For the text-containing cell, return its midpoint in [x, y] coordinate format. 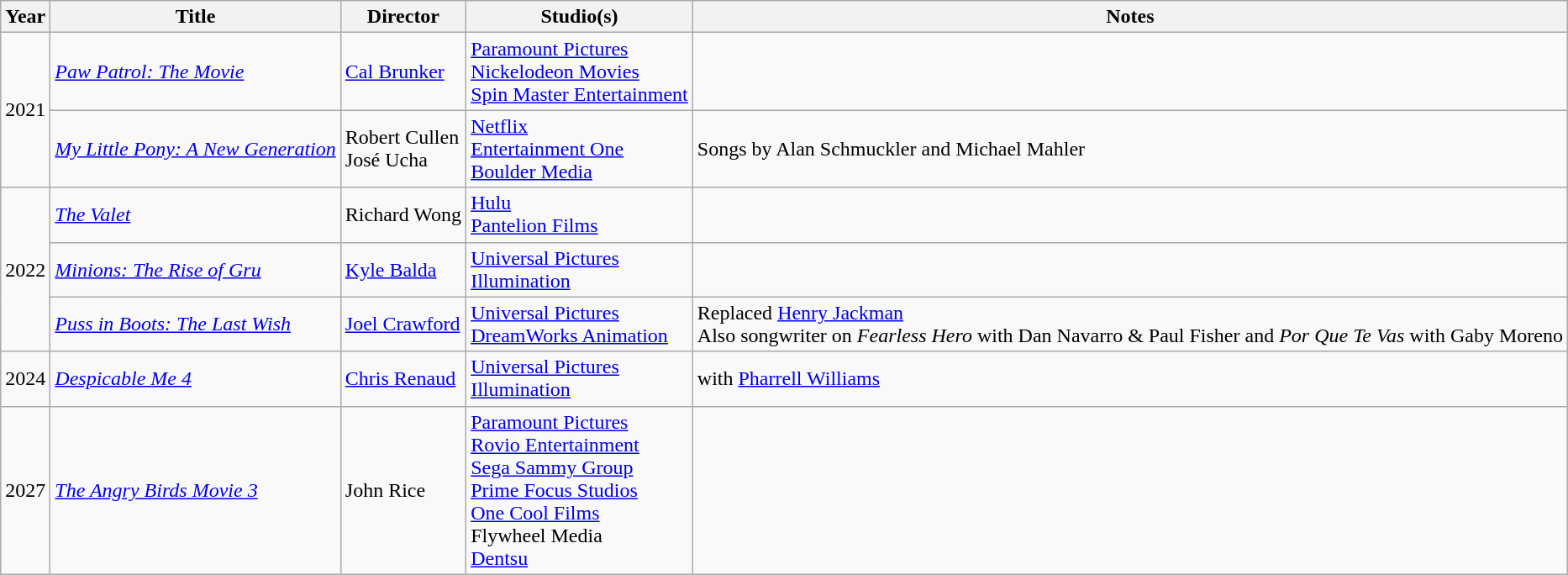
Director [403, 17]
Despicable Me 4 [195, 378]
Chris Renaud [403, 378]
Year [25, 17]
2027 [25, 490]
The Angry Birds Movie 3 [195, 490]
The Valet [195, 215]
Title [195, 17]
Paw Patrol: The Movie [195, 71]
NetflixEntertainment OneBoulder Media [580, 149]
2022 [25, 269]
Studio(s) [580, 17]
Kyle Balda [403, 269]
HuluPantelion Films [580, 215]
Paramount PicturesNickelodeon MoviesSpin Master Entertainment [580, 71]
Joel Crawford [403, 324]
with Pharrell Williams [1129, 378]
Robert CullenJosé Ucha [403, 149]
Cal Brunker [403, 71]
Richard Wong [403, 215]
Notes [1129, 17]
2021 [25, 110]
Minions: The Rise of Gru [195, 269]
Puss in Boots: The Last Wish [195, 324]
2024 [25, 378]
Universal PicturesDreamWorks Animation [580, 324]
My Little Pony: A New Generation [195, 149]
Paramount PicturesRovio EntertainmentSega Sammy GroupPrime Focus StudiosOne Cool FilmsFlywheel MediaDentsu [580, 490]
John Rice [403, 490]
Songs by Alan Schmuckler and Michael Mahler [1129, 149]
Replaced Henry JackmanAlso songwriter on Fearless Hero with Dan Navarro & Paul Fisher and Por Que Te Vas with Gaby Moreno [1129, 324]
